Scan for the cell matching the given text and deliver its (x, y) coordinate at center. 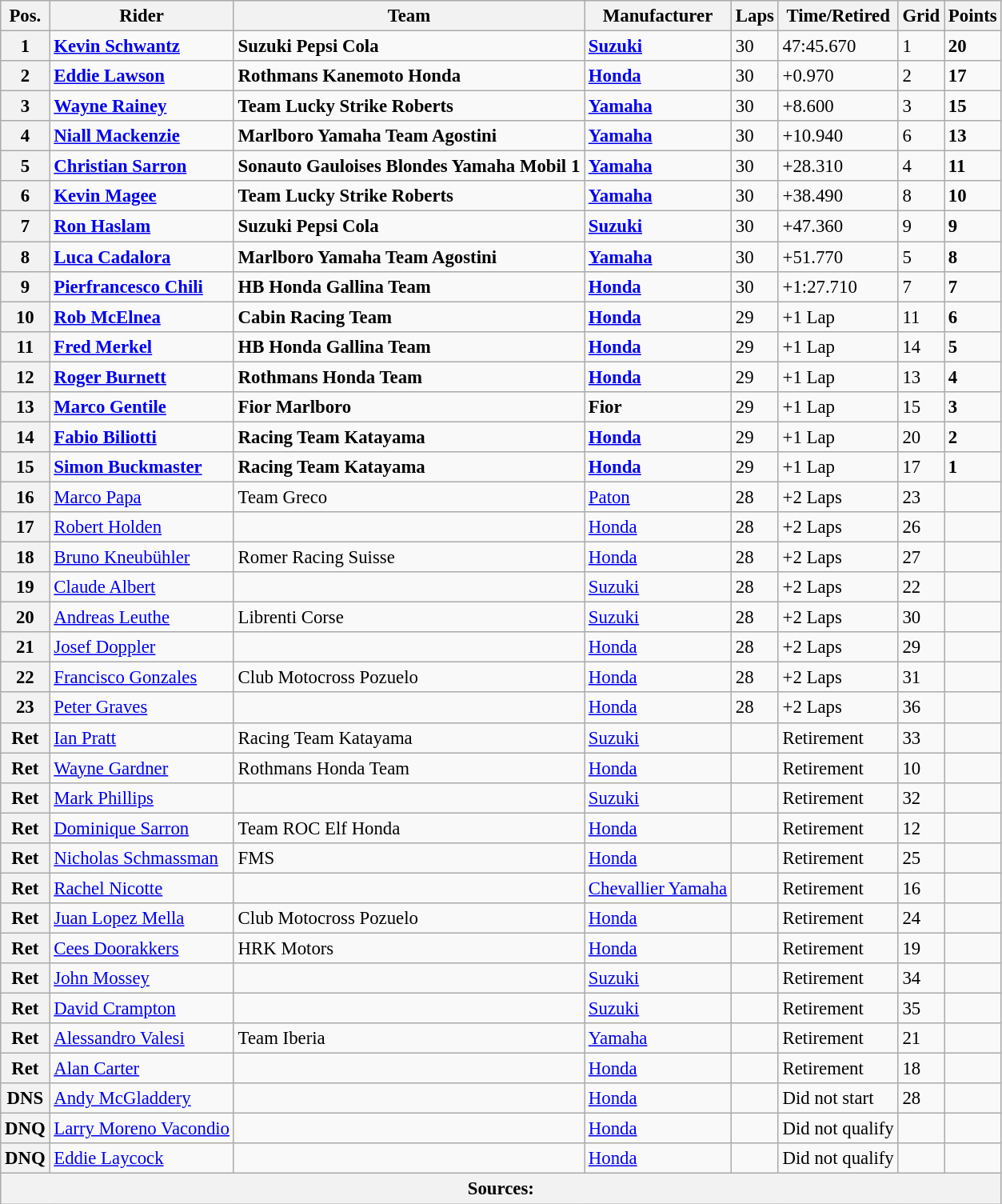
Alan Carter (142, 1069)
Niall Mackenzie (142, 136)
Marco Papa (142, 497)
Wayne Gardner (142, 768)
Pos. (26, 16)
Nicholas Schmassman (142, 858)
Fior (658, 407)
Sources: (501, 1189)
+1:27.710 (838, 286)
Team ROC Elf Honda (409, 828)
Mark Phillips (142, 798)
+38.490 (838, 196)
47:45.670 (838, 46)
35 (921, 1009)
FMS (409, 858)
Ian Pratt (142, 738)
+10.940 (838, 136)
Points (972, 16)
Christian Sarron (142, 166)
Bruno Kneubühler (142, 558)
Romer Racing Suisse (409, 558)
Rob McElnea (142, 317)
Andreas Leuthe (142, 618)
Andy McGladdery (142, 1098)
Peter Graves (142, 708)
Juan Lopez Mella (142, 918)
34 (921, 978)
Librenti Corse (409, 618)
Kevin Magee (142, 196)
Did not start (838, 1098)
Francisco Gonzales (142, 678)
Team Iberia (409, 1038)
26 (921, 527)
Eddie Laycock (142, 1159)
+28.310 (838, 166)
+47.360 (838, 226)
Chevallier Yamaha (658, 888)
Roger Burnett (142, 377)
Team Greco (409, 497)
Laps (755, 16)
+0.970 (838, 76)
Wayne Rainey (142, 106)
Fred Merkel (142, 346)
DNS (26, 1098)
Rider (142, 16)
Eddie Lawson (142, 76)
27 (921, 558)
Fabio Biliotti (142, 437)
HRK Motors (409, 948)
Pierfrancesco Chili (142, 286)
Luca Cadalora (142, 257)
Rothmans Kanemoto Honda (409, 76)
Sonauto Gauloises Blondes Yamaha Mobil 1 (409, 166)
33 (921, 738)
Robert Holden (142, 527)
Manufacturer (658, 16)
Simon Buckmaster (142, 467)
Kevin Schwantz (142, 46)
David Crampton (142, 1009)
Cees Doorakkers (142, 948)
31 (921, 678)
Rachel Nicotte (142, 888)
Paton (658, 497)
+51.770 (838, 257)
Alessandro Valesi (142, 1038)
Dominique Sarron (142, 828)
25 (921, 858)
Team (409, 16)
Ron Haslam (142, 226)
John Mossey (142, 978)
Josef Doppler (142, 647)
Marco Gentile (142, 407)
+8.600 (838, 106)
Claude Albert (142, 587)
Larry Moreno Vacondio (142, 1129)
Time/Retired (838, 16)
24 (921, 918)
36 (921, 708)
Grid (921, 16)
32 (921, 798)
Fior Marlboro (409, 407)
Cabin Racing Team (409, 317)
